Detect which cell encompasses the target text, then output its [X, Y] center coordinate. 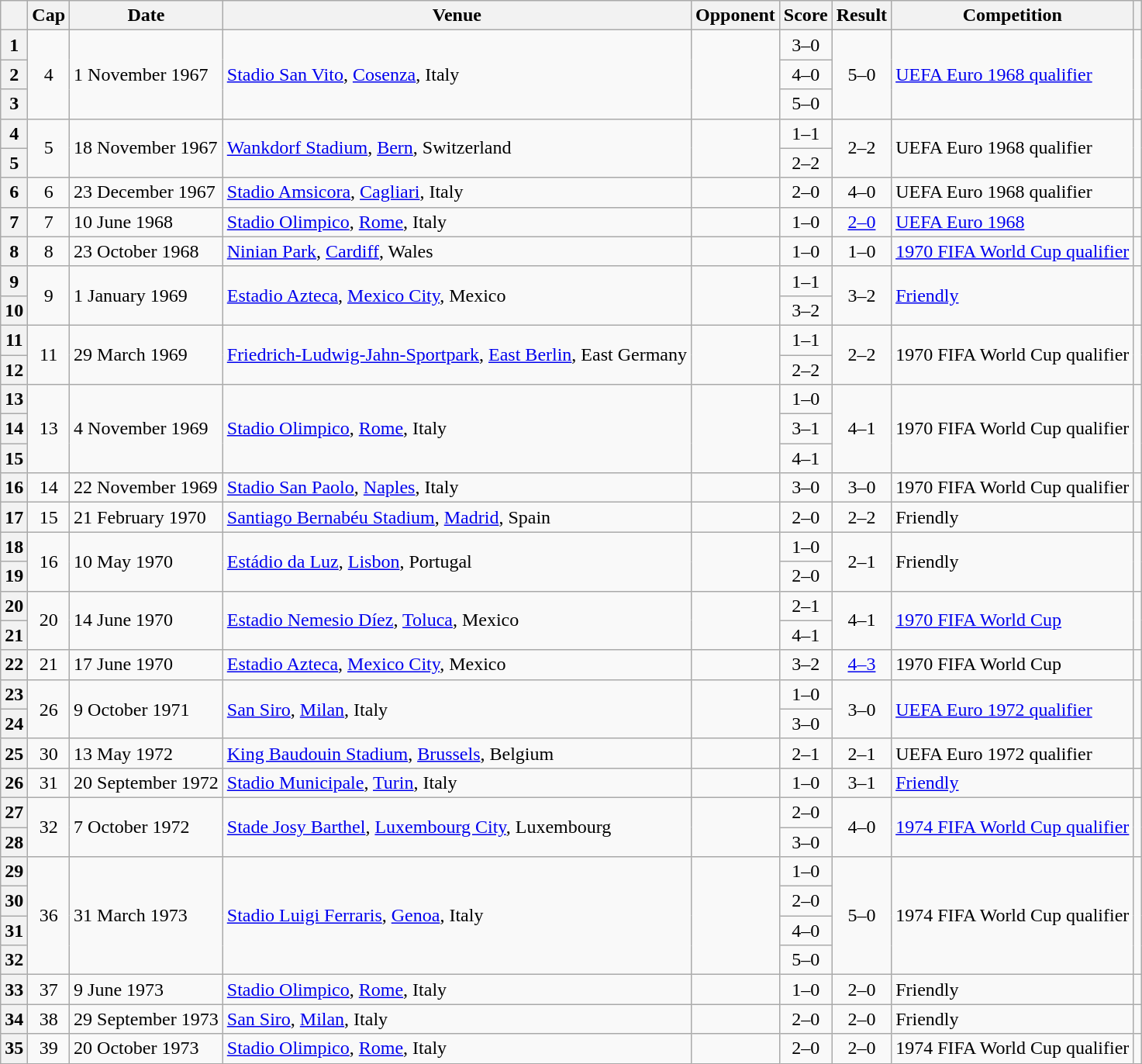
37 [49, 990]
14 June 1970 [147, 620]
2 [14, 74]
Date [147, 16]
Result [861, 16]
King Baudouin Stadium, Brussels, Belgium [457, 753]
34 [14, 1019]
10 June 1968 [147, 222]
Santiago Bernabéu Stadium, Madrid, Spain [457, 517]
18 November 1967 [147, 148]
4 November 1969 [147, 429]
23 December 1967 [147, 192]
Score [806, 16]
35 [14, 1048]
1 November 1967 [147, 74]
Stadio San Paolo, Naples, Italy [457, 488]
7 October 1972 [147, 827]
Competition [1013, 16]
39 [49, 1048]
28 [14, 841]
22 [14, 665]
Wankdorf Stadium, Bern, Switzerland [457, 148]
Friedrich-Ludwig-Jahn-Sportpark, East Berlin, East Germany [457, 354]
12 [14, 370]
29 March 1969 [147, 354]
Stade Josy Barthel, Luxembourg City, Luxembourg [457, 827]
Cap [49, 16]
31 March 1973 [147, 916]
Stadio Amsicora, Cagliari, Italy [457, 192]
10 May 1970 [147, 561]
36 [49, 916]
Stadio Luigi Ferraris, Genoa, Italy [457, 916]
27 [14, 812]
20 October 1973 [147, 1048]
3 [14, 104]
Estadio Nemesio Díez, Toluca, Mexico [457, 620]
21 February 1970 [147, 517]
25 [14, 753]
Stadio Municipale, Turin, Italy [457, 782]
17 [14, 517]
Ninian Park, Cardiff, Wales [457, 251]
4–3 [861, 665]
24 [14, 724]
22 November 1969 [147, 488]
20 September 1972 [147, 782]
17 June 1970 [147, 665]
18 [14, 547]
Estádio da Luz, Lisbon, Portugal [457, 561]
Venue [457, 16]
9 October 1971 [147, 709]
29 [14, 872]
Opponent [736, 16]
1 January 1969 [147, 295]
10 [14, 310]
9 June 1973 [147, 990]
38 [49, 1019]
33 [14, 990]
23 October 1968 [147, 251]
29 September 1973 [147, 1019]
Stadio San Vito, Cosenza, Italy [457, 74]
23 [14, 694]
UEFA Euro 1968 [1013, 222]
19 [14, 576]
13 May 1972 [147, 753]
1 [14, 45]
